Find where the given text appears and provide that cell's center as (X, Y) coordinate. 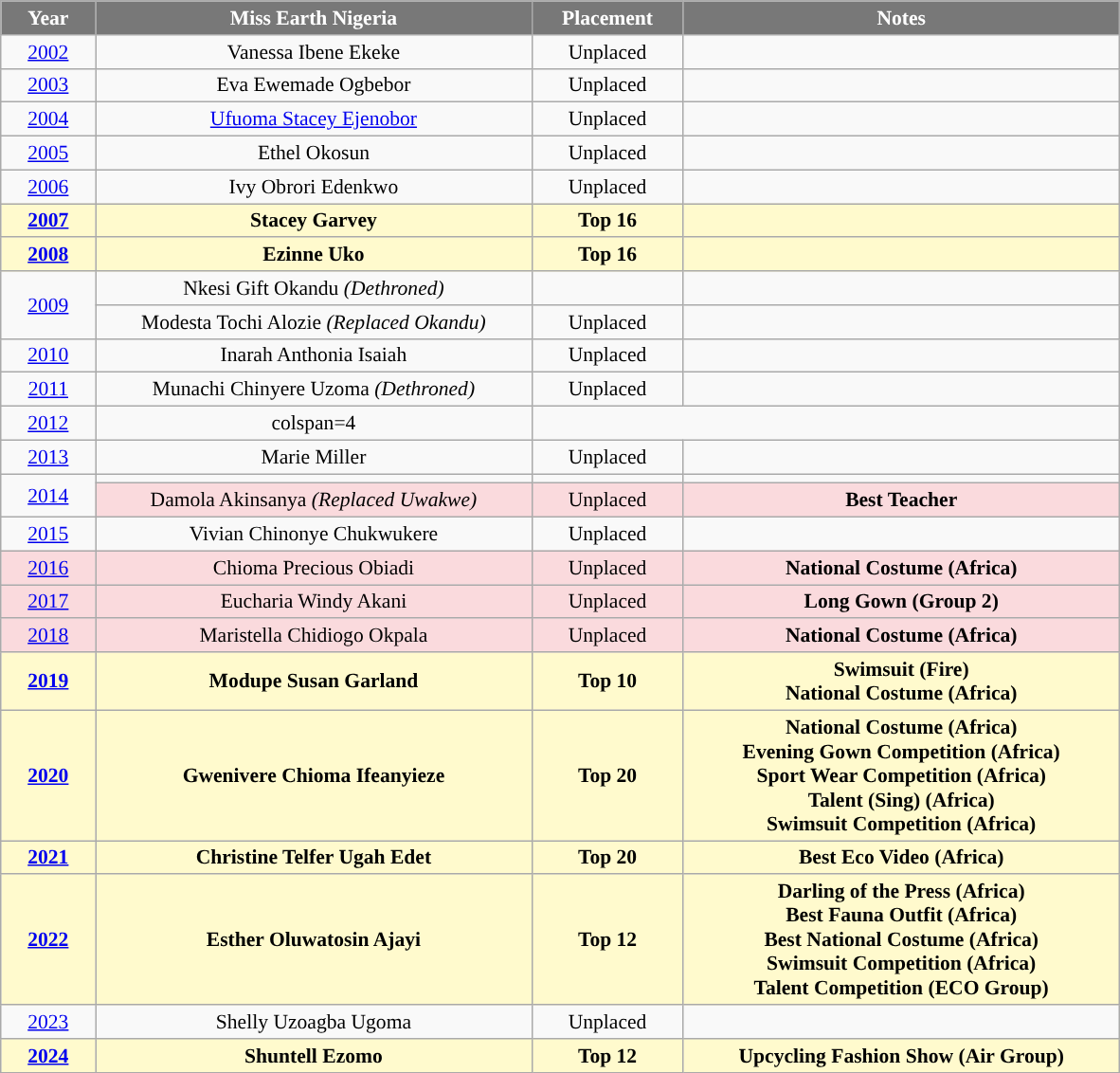
2008 (48, 255)
Damola Akinsanya (Replaced Uwakwe) (314, 500)
Esther Oluwatosin Ajayi (314, 940)
Inarah Anthonia Isaiah (314, 355)
Maristella Chidiogo Okpala (314, 636)
Modesta Tochi Alozie (Replaced Okandu) (314, 322)
Shelly Uzoagba Ugoma (314, 1022)
Year (48, 18)
2020 (48, 775)
Placement (607, 18)
2013 (48, 457)
Ethel Okosun (314, 154)
Long Gown (Group 2) (901, 602)
2014 (48, 496)
Darling of the Press (Africa) Best Fauna Outfit (Africa) Best National Costume (Africa) Swimsuit Competition (Africa) Talent Competition (ECO Group) (901, 940)
2009 (48, 305)
2007 (48, 221)
colspan=4 (314, 424)
2010 (48, 355)
2006 (48, 187)
2018 (48, 636)
Eva Ewemade Ogbebor (314, 85)
2022 (48, 940)
Notes (901, 18)
2003 (48, 85)
Best Teacher (901, 500)
2024 (48, 1056)
Vanessa Ibene Ekeke (314, 52)
Ivy Obrori Edenkwo (314, 187)
Swimsuit (Fire) National Costume (Africa) (901, 681)
Christine Telfer Ugah Edet (314, 858)
Vivian Chinonye Chukwukere (314, 535)
Eucharia Windy Akani (314, 602)
2005 (48, 154)
Miss Earth Nigeria (314, 18)
Top 10 (607, 681)
2017 (48, 602)
National Costume (Africa) Evening Gown Competition (Africa) Sport Wear Competition (Africa) Talent (Sing) (Africa) Swimsuit Competition (Africa) (901, 775)
Shuntell Ezomo (314, 1056)
2016 (48, 568)
2023 (48, 1022)
Marie Miller (314, 457)
Best Eco Video (Africa) (901, 858)
2015 (48, 535)
2021 (48, 858)
Upcycling Fashion Show (Air Group) (901, 1056)
Ezinne Uko (314, 255)
Stacey Garvey (314, 221)
Nkesi Gift Okandu (Dethroned) (314, 288)
2011 (48, 390)
2012 (48, 424)
Gwenivere Chioma Ifeanyieze (314, 775)
Modupe Susan Garland (314, 681)
2002 (48, 52)
Munachi Chinyere Uzoma (Dethroned) (314, 390)
2019 (48, 681)
Ufuoma Stacey Ejenobor (314, 119)
2004 (48, 119)
Chioma Precious Obiadi (314, 568)
